Search for the cell housing the specified text and yield its (x, y) center coordinate. 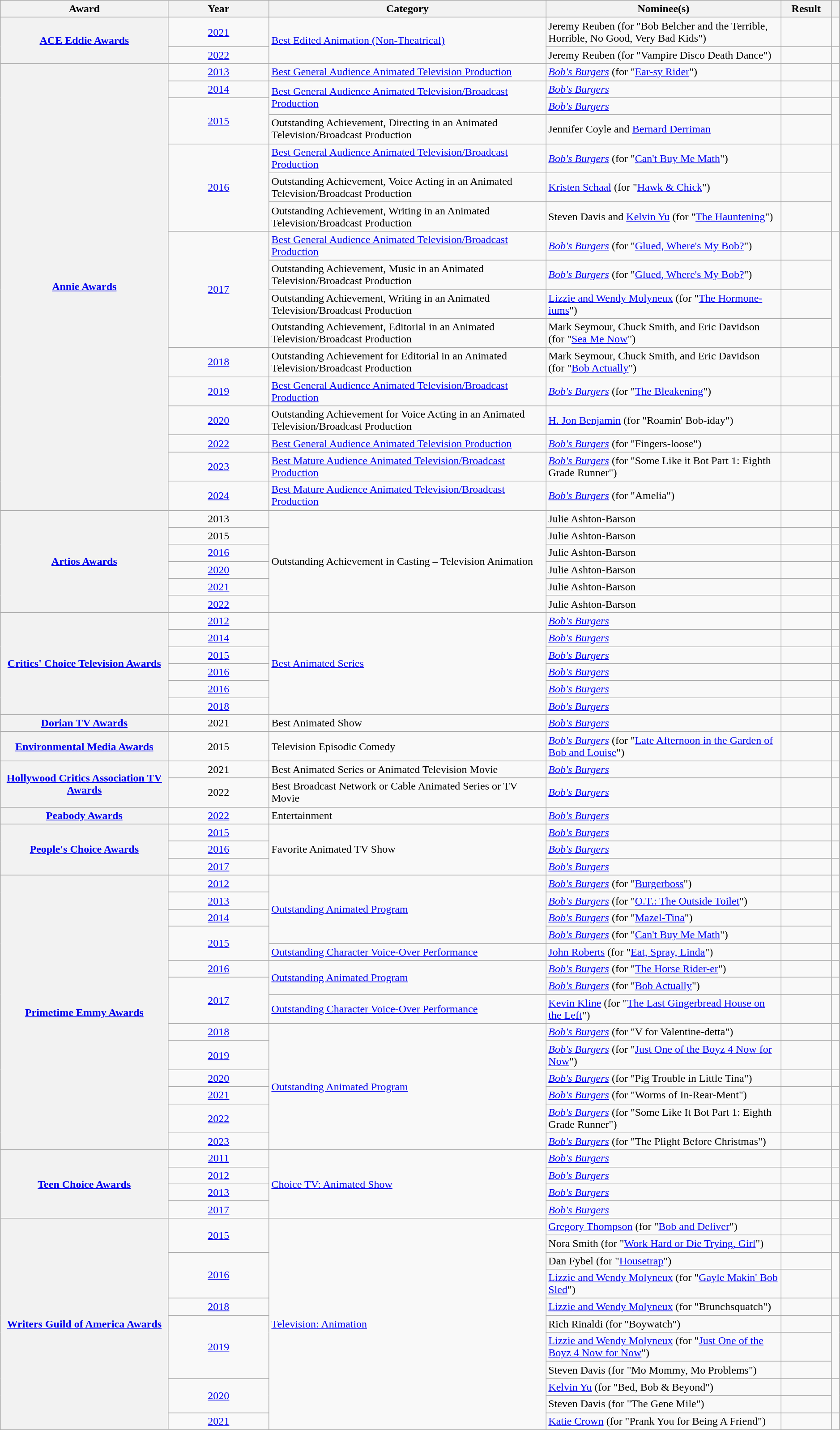
Bob's Burgers (for "V for Valentine-detta") (663, 1032)
Rich Rinaldi (for "Boywatch") (663, 1324)
Peabody Awards (84, 815)
Jennifer Coyle and Bernard Derriman (663, 129)
Bob's Burgers (for "The Plight Before Christmas") (663, 1141)
Bob's Burgers (for "Just One of the Boyz 4 Now for Now") (663, 1055)
Katie Crown (for "Prank You for Being A Friend") (663, 1421)
Bob's Burgers (for "Fingers-loose") (663, 444)
Television Episodic Comedy (407, 747)
Best Animated Series or Animated Television Movie (407, 769)
Bob's Burgers (for "Mazel-Tina") (663, 918)
Bob's Burgers (for "The Bleakening") (663, 391)
Bob's Burgers (for "Amelia") (663, 496)
Outstanding Achievement, Voice Acting in an Animated Television/Broadcast Production (407, 187)
Lizzie and Wendy Molyneux (for "The Hormone-iums") (663, 303)
Bob's Burgers (for "Some Like It Bot Part 1: Eighth Grade Runner") (663, 1118)
Nominee(s) (663, 9)
Dan Fybel (for "Housetrap") (663, 1261)
Steven Davis and Kelvin Yu (for "The Hauntening") (663, 217)
Nora Smith (for "Work Hard or Die Trying, Girl") (663, 1243)
Best Broadcast Network or Cable Animated Series or TV Movie (407, 792)
Outstanding Achievement for Editorial in an Animated Television/Broadcast Production (407, 363)
Annie Awards (84, 287)
Bob's Burgers (for "Bob Actually") (663, 986)
2024 (218, 496)
H. Jon Benjamin (for "Roamin' Bob-iday") (663, 421)
Television: Animation (407, 1324)
Bob's Burgers (for "Late Afternoon in the Garden of Bob and Louise") (663, 747)
Best Animated Show (407, 723)
Lizzie and Wendy Molyneux (for "Gayle Makin' Bob Sled") (663, 1284)
Steven Davis (for "The Gene Mile") (663, 1404)
Outstanding Achievement, Editorial in an Animated Television/Broadcast Production (407, 333)
Entertainment (407, 815)
Bob's Burgers (for "Pig Trouble in Little Tina") (663, 1078)
Award (84, 9)
Steven Davis (for "Mo Mommy, Mo Problems") (663, 1370)
Result (806, 9)
Category (407, 9)
Teen Choice Awards (84, 1184)
Bob's Burgers (for "The Horse Rider-er") (663, 969)
ACE Eddie Awards (84, 40)
Bob's Burgers (for "Some Like it Bot Part 1: Eighth Grade Runner") (663, 466)
Lizzie and Wendy Molyneux (for "Brunchsquatch") (663, 1307)
Hollywood Critics Association TV Awards (84, 784)
Jeremy Reuben (for "Vampire Disco Death Dance") (663, 55)
Favorite Animated TV Show (407, 849)
Bob's Burgers (for "O.T.: The Outside Toilet") (663, 901)
Best Edited Animation (Non-Theatrical) (407, 40)
Outstanding Achievement in Casting – Television Animation (407, 561)
Bob's Burgers (for "Burgerboss") (663, 884)
Kevin Kline (for "The Last Gingerbread House on the Left") (663, 1009)
Mark Seymour, Chuck Smith, and Eric Davidson (for "Bob Actually") (663, 363)
Year (218, 9)
Outstanding Achievement, Music in an Animated Television/Broadcast Production (407, 275)
Kristen Schaal (for "Hawk & Chick") (663, 187)
Outstanding Achievement, Directing in an Animated Television/Broadcast Production (407, 129)
2011 (218, 1158)
Choice TV: Animated Show (407, 1184)
Environmental Media Awards (84, 747)
Bob's Burgers (for "Worms of In-Rear-Ment") (663, 1095)
Artios Awards (84, 561)
Best Animated Series (407, 663)
People's Choice Awards (84, 849)
Outstanding Achievement for Voice Acting in an Animated Television/Broadcast Production (407, 421)
Kelvin Yu (for "Bed, Bob & Beyond") (663, 1387)
Critics' Choice Television Awards (84, 663)
Jeremy Reuben (for "Bob Belcher and the Terrible, Horrible, No Good, Very Bad Kids") (663, 32)
Writers Guild of America Awards (84, 1324)
Dorian TV Awards (84, 723)
Primetime Emmy Awards (84, 1012)
Mark Seymour, Chuck Smith, and Eric Davidson (for "Sea Me Now") (663, 333)
Lizzie and Wendy Molyneux (for "Just One of the Boyz 4 Now for Now") (663, 1347)
John Roberts (for "Eat, Spray, Linda") (663, 952)
Bob's Burgers (for "Ear-sy Rider") (663, 72)
Gregory Thompson (for "Bob and Deliver") (663, 1226)
